Determine the [X, Y] coordinate at the center of the cell enclosing the given text.  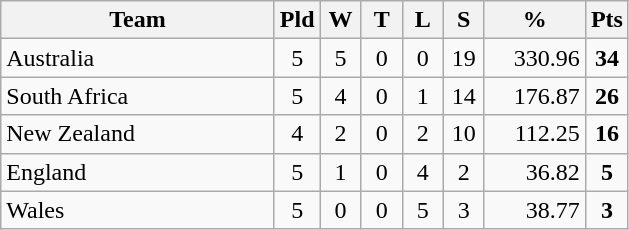
26 [606, 96]
330.96 [534, 58]
% [534, 20]
New Zealand [138, 134]
34 [606, 58]
Pld [297, 20]
Pts [606, 20]
19 [464, 58]
T [382, 20]
36.82 [534, 172]
14 [464, 96]
10 [464, 134]
Wales [138, 210]
S [464, 20]
L [422, 20]
112.25 [534, 134]
16 [606, 134]
Australia [138, 58]
Team [138, 20]
England [138, 172]
South Africa [138, 96]
W [340, 20]
176.87 [534, 96]
38.77 [534, 210]
